Identify which cell holds the provided text, then report its [x, y] central coordinate. 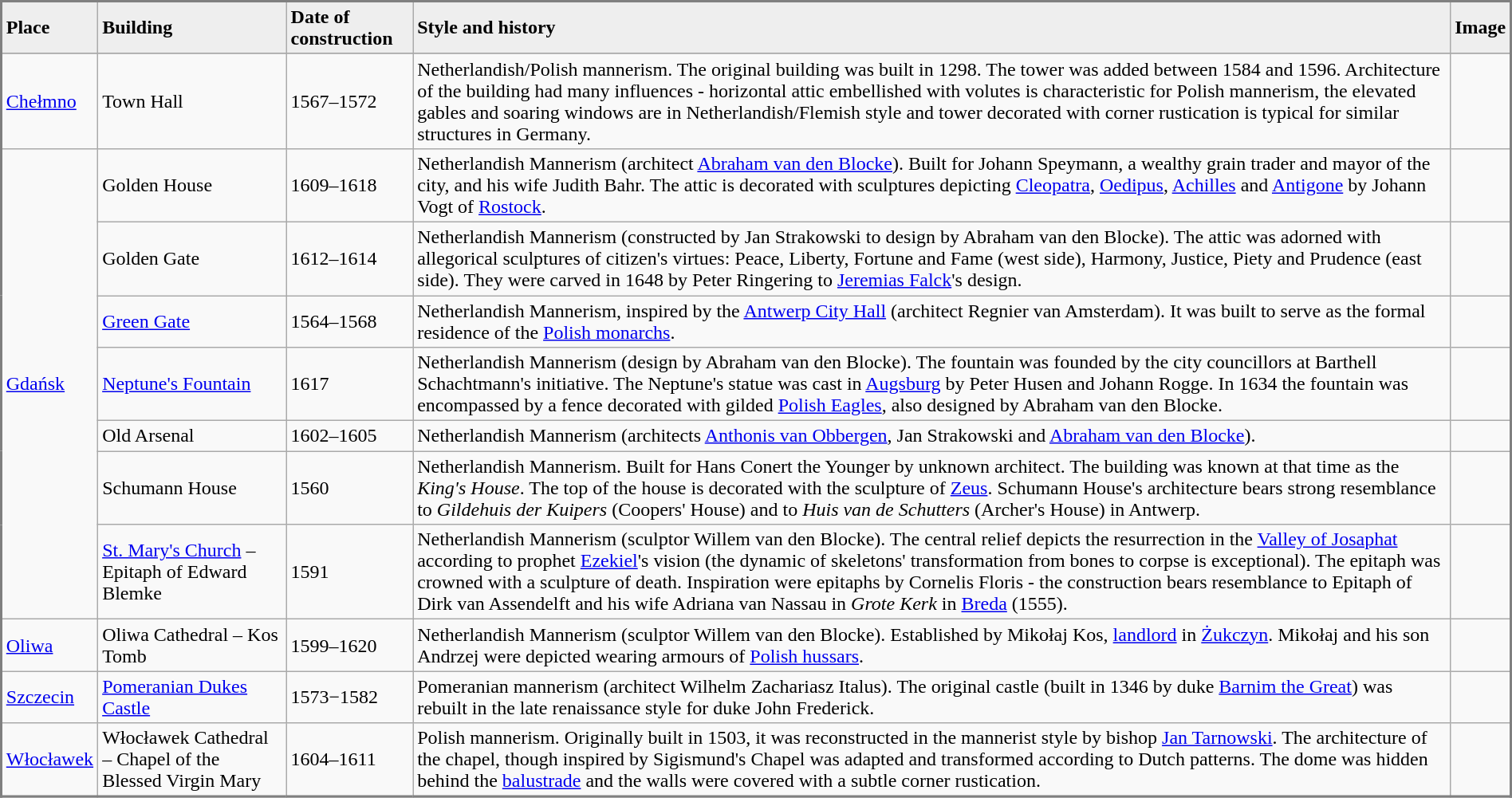
Włocławek Cathedral – Chapel of the Blessed Virgin Mary [192, 760]
1591 [349, 572]
1599–1620 [349, 646]
Pomeranian Dukes Castle [192, 697]
Image [1481, 28]
Golden House [192, 185]
Building [192, 28]
Włocławek [49, 760]
Style and history [931, 28]
1573−1582 [349, 697]
Town Hall [192, 100]
1560 [349, 488]
Old Arsenal [192, 436]
Szczecin [49, 697]
Netherlandish Mannerism (architects Anthonis van Obbergen, Jan Strakowski and Abraham van den Blocke). [931, 436]
Place [49, 28]
1602–1605 [349, 436]
Chełmno [49, 100]
St. Mary's Church – Epitaph of Edward Blemke [192, 572]
1564–1568 [349, 320]
1604–1611 [349, 760]
Gdańsk [49, 383]
1617 [349, 384]
1609–1618 [349, 185]
1567–1572 [349, 100]
Neptune's Fountain [192, 384]
Oliwa [49, 646]
1612–1614 [349, 258]
Date of construction [349, 28]
Green Gate [192, 320]
Oliwa Cathedral – Kos Tomb [192, 646]
Schumann House [192, 488]
Golden Gate [192, 258]
